Return the (x, y) coordinate for the center point of the cell that contains the specified text.  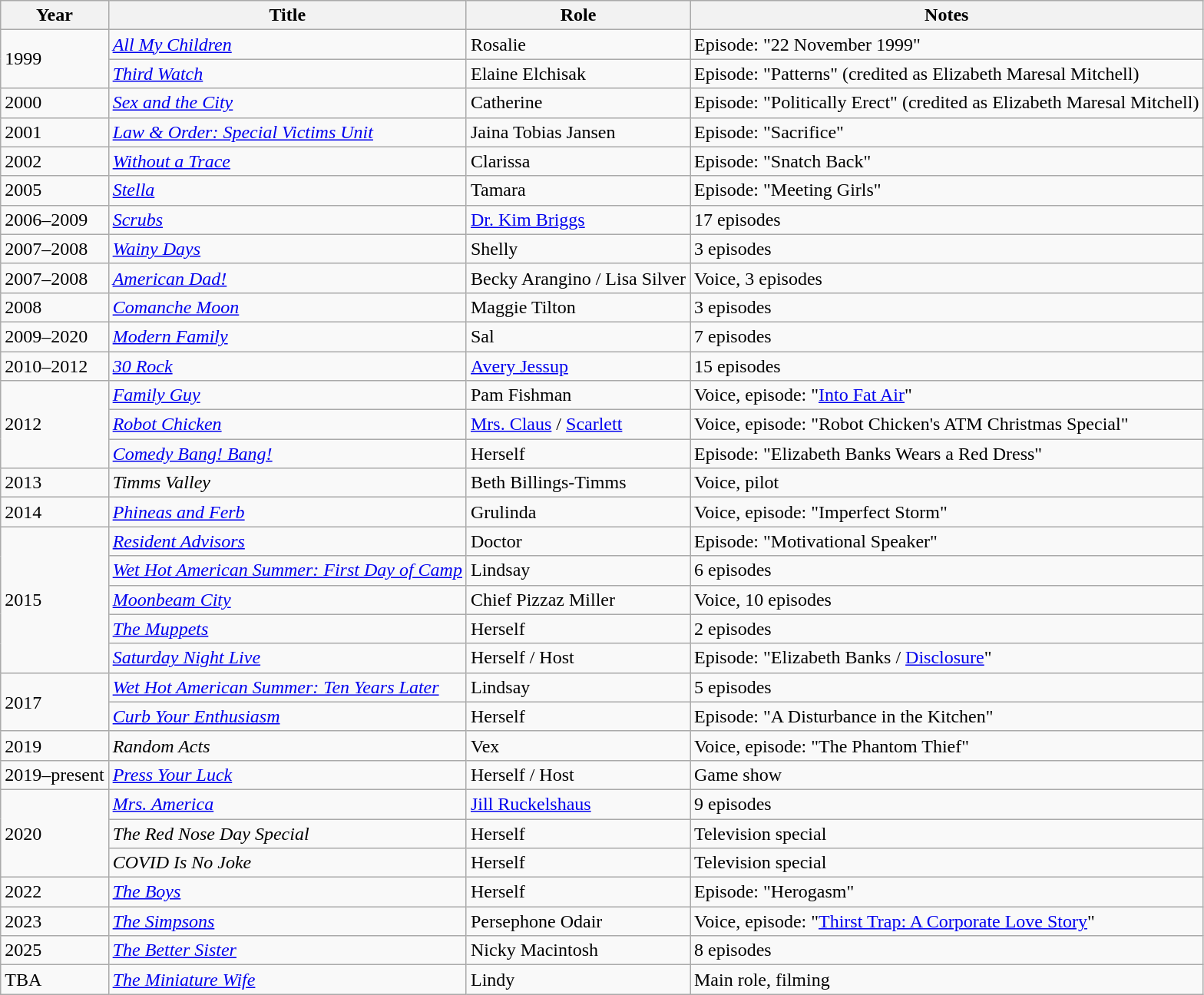
Maggie Tilton (577, 307)
Episode: "Herogasm" (946, 892)
Doctor (577, 541)
Episode: "Snatch Back" (946, 161)
5 episodes (946, 687)
Episode: "Elizabeth Banks Wears a Red Dress" (946, 454)
Law & Order: Special Victims Unit (287, 132)
7 episodes (946, 336)
Avery Jessup (577, 366)
Game show (946, 775)
Third Watch (287, 74)
Mrs. Claus / Scarlett (577, 425)
Voice, episode: "The Phantom Thief" (946, 745)
Chief Pizzaz Miller (577, 600)
Scrubs (287, 220)
2017 (55, 702)
Rosalie (577, 45)
Lindy (577, 980)
Grulinda (577, 512)
Persephone Odair (577, 921)
Dr. Kim Briggs (577, 220)
Main role, filming (946, 980)
Without a Trace (287, 161)
The Boys (287, 892)
Voice, episode: "Robot Chicken's ATM Christmas Special" (946, 425)
2009–2020 (55, 336)
Comedy Bang! Bang! (287, 454)
Shelly (577, 249)
Episode: "Meeting Girls" (946, 190)
Voice, 3 episodes (946, 278)
Resident Advisors (287, 541)
Modern Family (287, 336)
2019–present (55, 775)
COVID Is No Joke (287, 863)
Episode: "Motivational Speaker" (946, 541)
2022 (55, 892)
Episode: "A Disturbance in the Kitchen" (946, 716)
Episode: "Elizabeth Banks / Disclosure" (946, 658)
American Dad! (287, 278)
Curb Your Enthusiasm (287, 716)
Voice, pilot (946, 483)
Beth Billings-Timms (577, 483)
The Simpsons (287, 921)
2019 (55, 745)
Moonbeam City (287, 600)
TBA (55, 980)
30 Rock (287, 366)
Voice, 10 episodes (946, 600)
2010–2012 (55, 366)
The Red Nose Day Special (287, 833)
Wet Hot American Summer: Ten Years Later (287, 687)
Voice, episode: "Thirst Trap: A Corporate Love Story" (946, 921)
17 episodes (946, 220)
Saturday Night Live (287, 658)
2 episodes (946, 629)
The Better Sister (287, 950)
Title (287, 15)
9 episodes (946, 804)
Episode: "Politically Erect" (credited as Elizabeth Maresal Mitchell) (946, 103)
2000 (55, 103)
Becky Arangino / Lisa Silver (577, 278)
2006–2009 (55, 220)
Press Your Luck (287, 775)
Sal (577, 336)
2005 (55, 190)
Comanche Moon (287, 307)
2008 (55, 307)
Phineas and Ferb (287, 512)
Vex (577, 745)
Stella (287, 190)
Wet Hot American Summer: First Day of Camp (287, 570)
The Miniature Wife (287, 980)
Episode: "Sacrifice" (946, 132)
Timms Valley (287, 483)
Nicky Macintosh (577, 950)
All My Children (287, 45)
Clarissa (577, 161)
Episode: "Patterns" (credited as Elizabeth Maresal Mitchell) (946, 74)
The Muppets (287, 629)
Jaina Tobias Jansen (577, 132)
2015 (55, 600)
Episode: "22 November 1999" (946, 45)
Catherine (577, 103)
Robot Chicken (287, 425)
Wainy Days (287, 249)
2014 (55, 512)
Tamara (577, 190)
Notes (946, 15)
Role (577, 15)
Sex and the City (287, 103)
6 episodes (946, 570)
2023 (55, 921)
2001 (55, 132)
Year (55, 15)
Jill Ruckelshaus (577, 804)
Mrs. America (287, 804)
Voice, episode: "Into Fat Air" (946, 395)
Elaine Elchisak (577, 74)
Pam Fishman (577, 395)
2013 (55, 483)
8 episodes (946, 950)
Family Guy (287, 395)
2002 (55, 161)
15 episodes (946, 366)
2012 (55, 425)
2020 (55, 833)
Random Acts (287, 745)
2025 (55, 950)
Voice, episode: "Imperfect Storm" (946, 512)
1999 (55, 59)
